Detect which cell encompasses the target text, then output its (x, y) center coordinate. 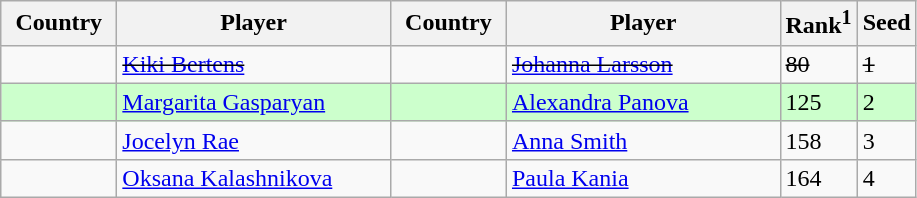
Johanna Larsson (643, 64)
2 (886, 102)
Paula Kania (643, 178)
Seed (886, 24)
1 (886, 64)
Oksana Kalashnikova (254, 178)
4 (886, 178)
Alexandra Panova (643, 102)
3 (886, 140)
Jocelyn Rae (254, 140)
158 (818, 140)
Kiki Bertens (254, 64)
80 (818, 64)
164 (818, 178)
125 (818, 102)
Anna Smith (643, 140)
Rank1 (818, 24)
Margarita Gasparyan (254, 102)
